Provide the (x, y) coordinate of the cell's center where the given text is located.  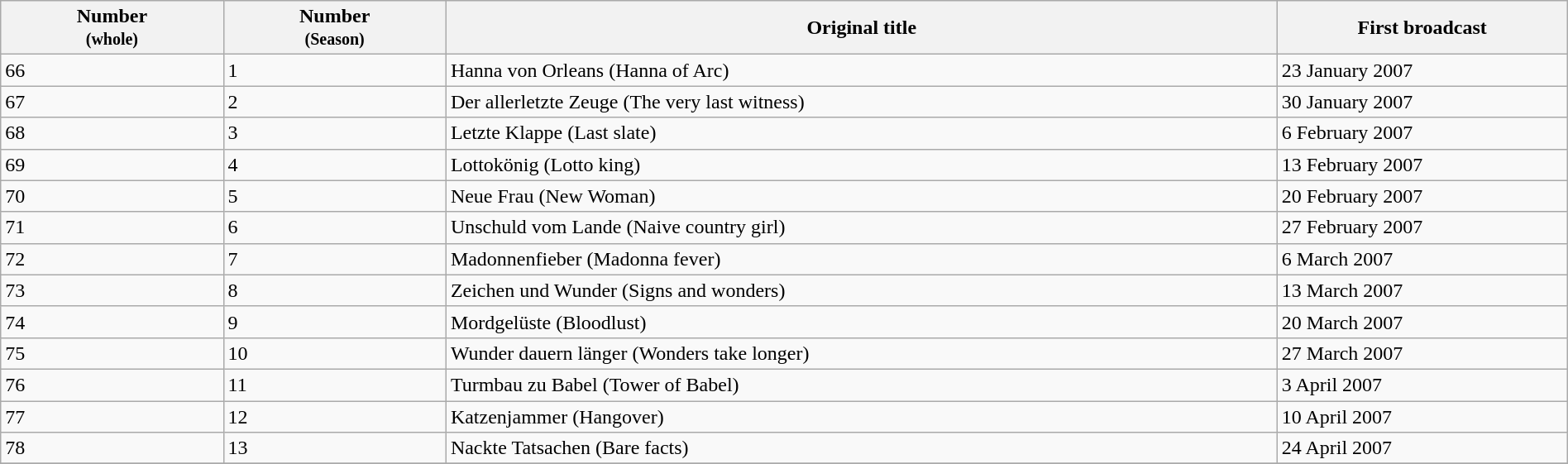
11 (334, 385)
73 (112, 290)
Letzte Klappe (Last slate) (862, 133)
13 (334, 448)
Turmbau zu Babel (Tower of Babel) (862, 385)
6 March 2007 (1422, 259)
Madonnenfieber (Madonna fever) (862, 259)
3 April 2007 (1422, 385)
71 (112, 227)
6 (334, 227)
74 (112, 322)
30 January 2007 (1422, 102)
Katzenjammer (Hangover) (862, 416)
76 (112, 385)
1 (334, 70)
72 (112, 259)
Der allerletzte Zeuge (The very last witness) (862, 102)
9 (334, 322)
Unschuld vom Lande (Naive country girl) (862, 227)
Lottokönig (Lotto king) (862, 165)
First broadcast (1422, 28)
27 February 2007 (1422, 227)
5 (334, 196)
3 (334, 133)
Original title (862, 28)
75 (112, 353)
20 February 2007 (1422, 196)
Zeichen und Wunder (Signs and wonders) (862, 290)
67 (112, 102)
70 (112, 196)
10 (334, 353)
68 (112, 133)
8 (334, 290)
Number (Season) (334, 28)
4 (334, 165)
66 (112, 70)
2 (334, 102)
Hanna von Orleans (Hanna of Arc) (862, 70)
7 (334, 259)
69 (112, 165)
27 March 2007 (1422, 353)
77 (112, 416)
10 April 2007 (1422, 416)
23 January 2007 (1422, 70)
Wunder dauern länger (Wonders take longer) (862, 353)
Neue Frau (New Woman) (862, 196)
Nackte Tatsachen (Bare facts) (862, 448)
12 (334, 416)
13 March 2007 (1422, 290)
Number (whole) (112, 28)
78 (112, 448)
6 February 2007 (1422, 133)
13 February 2007 (1422, 165)
24 April 2007 (1422, 448)
20 March 2007 (1422, 322)
Mordgelüste (Bloodlust) (862, 322)
